From the cell containing the given text, extract its center point as (x, y) coordinate. 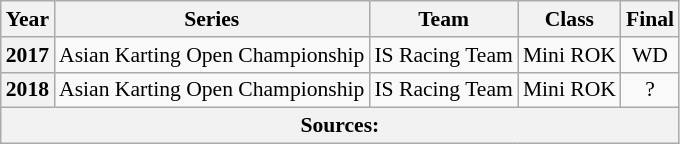
Year (28, 19)
2018 (28, 90)
Series (212, 19)
? (650, 90)
2017 (28, 55)
Final (650, 19)
Team (443, 19)
Sources: (340, 126)
WD (650, 55)
Class (570, 19)
